Pinpoint the cell where the given text exists, returning its [x, y] midpoint coordinate. 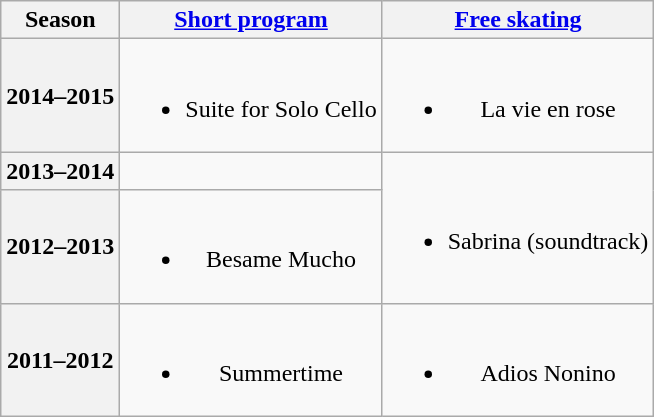
2012–2013 [60, 246]
Free skating [518, 20]
Suite for Solo Cello [251, 96]
Besame Mucho [251, 246]
Sabrina (soundtrack) [518, 228]
2014–2015 [60, 96]
Short program [251, 20]
La vie en rose [518, 96]
Season [60, 20]
Adios Nonino [518, 360]
Summertime [251, 360]
2013–2014 [60, 171]
2011–2012 [60, 360]
